Find where the given text appears and provide that cell's center as (X, Y) coordinate. 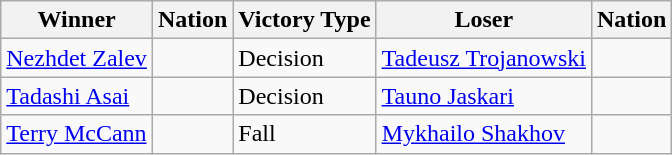
Mykhailo Shakhov (484, 134)
Tadeusz Trojanowski (484, 58)
Fall (304, 134)
Tauno Jaskari (484, 96)
Nezhdet Zalev (77, 58)
Winner (77, 20)
Victory Type (304, 20)
Loser (484, 20)
Terry McCann (77, 134)
Tadashi Asai (77, 96)
